Return the (x, y) coordinate for the center point of the cell that contains the specified text.  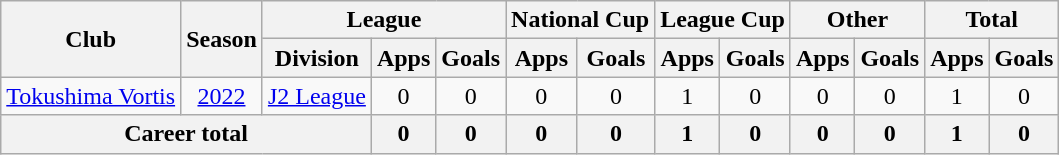
League (384, 20)
2022 (222, 96)
League Cup (723, 20)
Career total (186, 134)
Total (992, 20)
Club (91, 39)
J2 League (316, 96)
Tokushima Vortis (91, 96)
Other (857, 20)
Season (222, 39)
National Cup (580, 20)
Division (316, 58)
